Pinpoint the cell where the given text exists, returning its (x, y) midpoint coordinate. 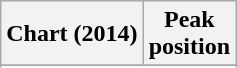
Peakposition (189, 34)
Chart (2014) (72, 34)
